Pinpoint the cell where the given text exists, returning its [X, Y] midpoint coordinate. 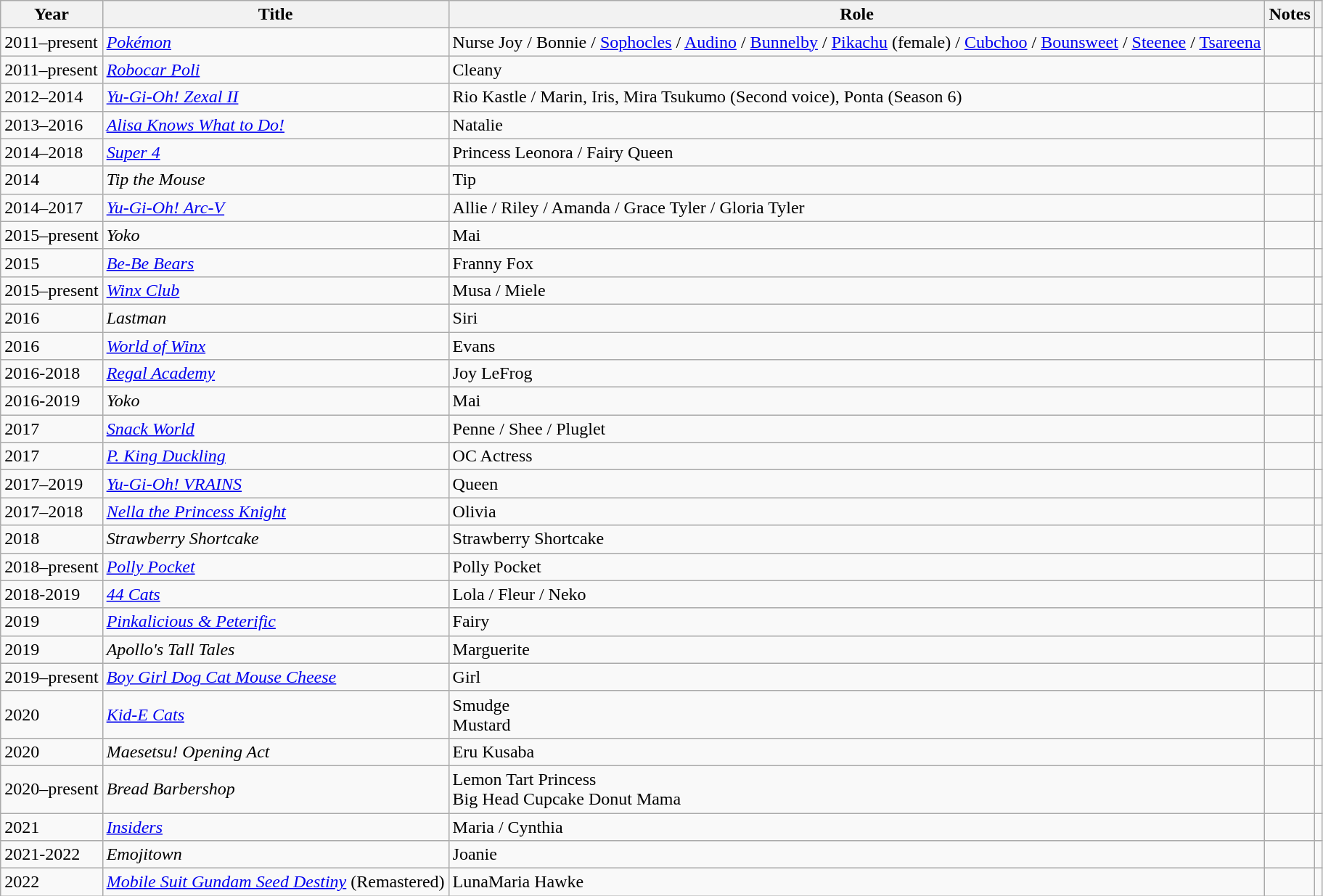
2015 [52, 263]
2021-2022 [52, 855]
Tip the Mouse [276, 180]
World of Winx [276, 346]
Eru Kusaba [856, 752]
2013–2016 [52, 125]
Natalie [856, 125]
Winx Club [276, 290]
Cleany [856, 70]
Nurse Joy / Bonnie / Sophocles / Audino / Bunnelby / Pikachu (female) / Cubchoo / Bounsweet / Steenee / Tsareena [856, 42]
P. King Duckling [276, 456]
2018–present [52, 567]
Rio Kastle / Marin, Iris, Mira Tsukumo (Second voice), Ponta (Season 6) [856, 97]
Role [856, 15]
Yu-Gi-Oh! Arc-V [276, 207]
Alisa Knows What to Do! [276, 125]
Snack World [276, 429]
Mobile Suit Gundam Seed Destiny (Remastered) [276, 882]
Apollo's Tall Tales [276, 649]
Pokémon [276, 42]
SmudgeMustard [856, 714]
Regal Academy [276, 374]
Franny Fox [856, 263]
Princess Leonora / Fairy Queen [856, 152]
Yu-Gi-Oh! VRAINS [276, 484]
Title [276, 15]
Olivia [856, 511]
Lemon Tart PrincessBig Head Cupcake Donut Mama [856, 789]
Yu-Gi-Oh! Zexal II [276, 97]
Boy Girl Dog Cat Mouse Cheese [276, 677]
2019–present [52, 677]
Queen [856, 484]
Maria / Cynthia [856, 826]
Year [52, 15]
2020–present [52, 789]
Fairy [856, 622]
44 Cats [276, 594]
2014 [52, 180]
Kid-E Cats [276, 714]
Girl [856, 677]
2017–2019 [52, 484]
Robocar Poli [276, 70]
2012–2014 [52, 97]
Notes [1290, 15]
Musa / Miele [856, 290]
2021 [52, 826]
2014–2017 [52, 207]
2018 [52, 539]
2018-2019 [52, 594]
Bread Barbershop [276, 789]
Emojitown [276, 855]
Super 4 [276, 152]
Penne / Shee / Pluglet [856, 429]
LunaMaria Hawke [856, 882]
2017–2018 [52, 511]
2016-2018 [52, 374]
OC Actress [856, 456]
Allie / Riley / Amanda / Grace Tyler / Gloria Tyler [856, 207]
Insiders [276, 826]
Lola / Fleur / Neko [856, 594]
Evans [856, 346]
2022 [52, 882]
Joanie [856, 855]
Siri [856, 318]
Joy LeFrog [856, 374]
Tip [856, 180]
Maesetsu! Opening Act [276, 752]
2016-2019 [52, 401]
Marguerite [856, 649]
Pinkalicious & Peterific [276, 622]
Nella the Princess Knight [276, 511]
Lastman [276, 318]
2014–2018 [52, 152]
Be-Be Bears [276, 263]
